For the text-containing cell, return its midpoint in [x, y] coordinate format. 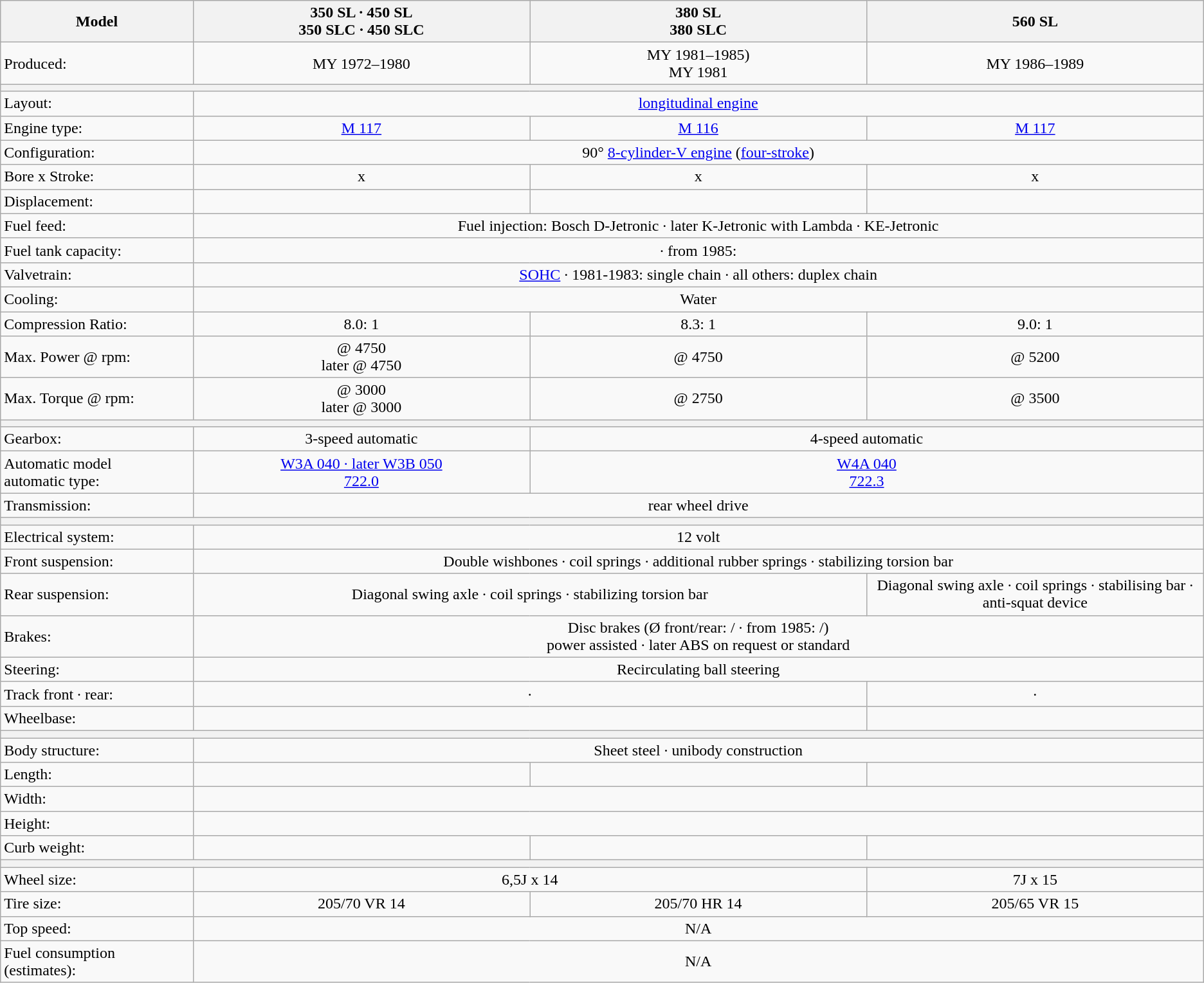
M 116 [698, 128]
Valvetrain: [96, 275]
205/70 HR 14 [698, 904]
Transmission: [96, 505]
Max. Torque @ rpm: [96, 399]
@ 3500 [1035, 399]
MY 1986–1989 [1035, 63]
8.0: 1 [361, 323]
7J x 15 [1035, 879]
Diagonal swing axle · coil springs · stabilizing torsion bar [530, 594]
Engine type: [96, 128]
560 SL [1035, 22]
Disc brakes (Ø front/rear: / · from 1985: /) power assisted · later ABS on request or standard [698, 636]
Rear suspension: [96, 594]
rear wheel drive [698, 505]
Layout: [96, 104]
Body structure: [96, 750]
@ 5200 [1035, 357]
205/70 VR 14 [361, 904]
Recirculating ball steering [698, 669]
8.3: 1 [698, 323]
Front suspension: [96, 561]
Automatic model automatic type: [96, 472]
Wheel size: [96, 879]
Electrical system: [96, 537]
Wheelbase: [96, 718]
Fuel consumption (estimates): [96, 962]
Tire size: [96, 904]
Compression Ratio: [96, 323]
W4A 040722.3 [867, 472]
3-speed automatic [361, 439]
205/65 VR 15 [1035, 904]
12 volt [698, 537]
SOHC · 1981-1983: single chain · all others: duplex chain [698, 275]
Bore x Stroke: [96, 177]
Fuel injection: Bosch D-Jetronic · later K-Jetronic with Lambda · KE-Jetronic [698, 226]
Curb weight: [96, 848]
· from 1985: [698, 250]
Gearbox: [96, 439]
Diagonal swing axle · coil springs · stabilising bar · anti-squat device [1035, 594]
Sheet steel · unibody construction [698, 750]
Steering: [96, 669]
Length: [96, 775]
Displacement: [96, 201]
4-speed automatic [867, 439]
Fuel tank capacity: [96, 250]
longitudinal engine [698, 104]
Height: [96, 824]
Cooling: [96, 299]
90° 8-cylinder-V engine (four-stroke) [698, 152]
Top speed: [96, 928]
@ 4750 later @ 4750 [361, 357]
Brakes: [96, 636]
MY 1972–1980 [361, 63]
MY 1981–1985) MY 1981 [698, 63]
Track front · rear: [96, 694]
@ 4750 [698, 357]
Width: [96, 799]
Model [96, 22]
Produced: [96, 63]
6,5J x 14 [530, 879]
Max. Power @ rpm: [96, 357]
@ 3000 later @ 3000 [361, 399]
Water [698, 299]
@ 2750 [698, 399]
9.0: 1 [1035, 323]
Configuration: [96, 152]
Double wishbones · coil springs · additional rubber springs · stabilizing torsion bar [698, 561]
380 SL 380 SLC [698, 22]
350 SL · 450 SL 350 SLC · 450 SLC [361, 22]
Fuel feed: [96, 226]
W3A 040 · later W3B 050722.0 [361, 472]
